Output the (x, y) coordinate of the center of the cell containing the given text.  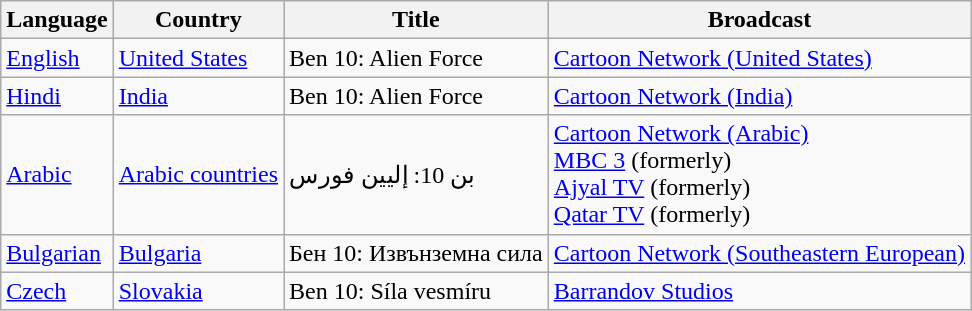
Language (57, 20)
Бен 10: Извънземна сила (416, 253)
Broadcast (759, 20)
Czech (57, 291)
Cartoon Network (India) (759, 96)
Ben 10: Síla vesmíru (416, 291)
Cartoon Network (Southeastern European) (759, 253)
Barrandov Studios (759, 291)
India (198, 96)
Arabic (57, 174)
Slovakia (198, 291)
Country (198, 20)
Bulgarian (57, 253)
English (57, 58)
Title (416, 20)
Cartoon Network (United States) (759, 58)
United States (198, 58)
Hindi (57, 96)
Bulgaria (198, 253)
بن 10: إليين فورس (416, 174)
Arabic countries (198, 174)
Cartoon Network (Arabic)MBC 3 (formerly)Ajyal TV (formerly)Qatar TV (formerly) (759, 174)
